Provide the [X, Y] coordinate of the cell's center where the given text is located.  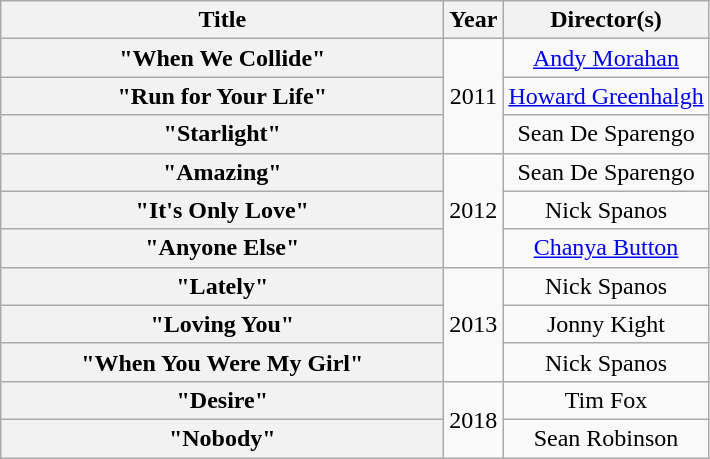
"When We Collide" [222, 58]
"Desire" [222, 400]
"Nobody" [222, 438]
Year [474, 20]
"When You Were My Girl" [222, 362]
2013 [474, 324]
Howard Greenhalgh [606, 96]
"It's Only Love" [222, 210]
Jonny Kight [606, 324]
2012 [474, 210]
2018 [474, 419]
Tim Fox [606, 400]
"Loving You" [222, 324]
"Amazing" [222, 172]
"Starlight" [222, 134]
Title [222, 20]
Director(s) [606, 20]
Sean Robinson [606, 438]
"Lately" [222, 286]
"Anyone Else" [222, 248]
"Run for Your Life" [222, 96]
Andy Morahan [606, 58]
Chanya Button [606, 248]
2011 [474, 96]
